Provide the [X, Y] coordinate of the cell's center where the given text is located.  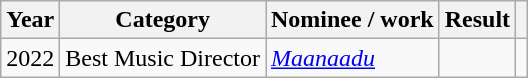
Maanaadu [353, 58]
Year [30, 20]
Category [163, 20]
Best Music Director [163, 58]
Result [477, 20]
Nominee / work [353, 20]
2022 [30, 58]
